Pinpoint the cell where the given text exists, returning its [X, Y] midpoint coordinate. 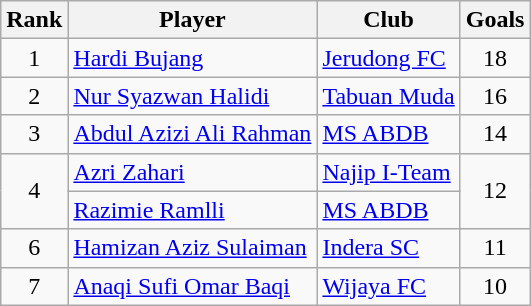
Indera SC [388, 248]
Goals [495, 20]
16 [495, 96]
Rank [34, 20]
Razimie Ramlli [192, 210]
Club [388, 20]
Najip I-Team [388, 172]
Anaqi Sufi Omar Baqi [192, 286]
Player [192, 20]
Hamizan Aziz Sulaiman [192, 248]
Tabuan Muda [388, 96]
14 [495, 134]
10 [495, 286]
7 [34, 286]
Hardi Bujang [192, 58]
Abdul Azizi Ali Rahman [192, 134]
4 [34, 191]
3 [34, 134]
Azri Zahari [192, 172]
Wijaya FC [388, 286]
11 [495, 248]
Jerudong FC [388, 58]
6 [34, 248]
12 [495, 191]
1 [34, 58]
2 [34, 96]
Nur Syazwan Halidi [192, 96]
18 [495, 58]
